Detect which cell encompasses the target text, then output its [x, y] center coordinate. 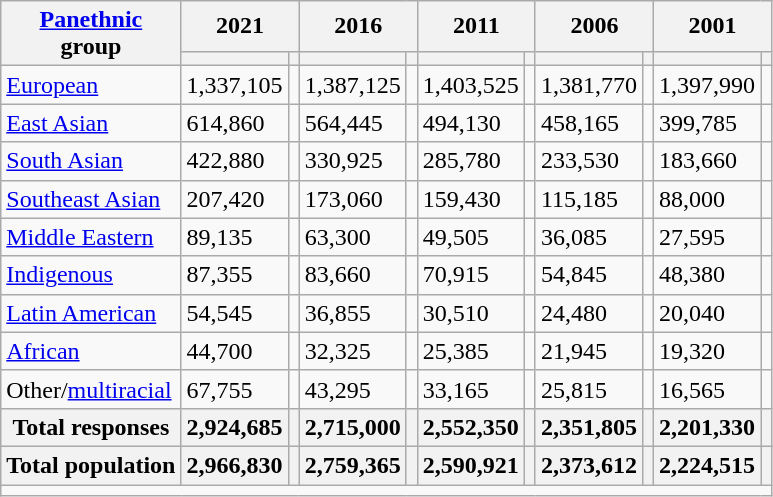
54,845 [588, 275]
2011 [476, 26]
2021 [240, 26]
183,660 [708, 161]
African [91, 351]
564,445 [352, 123]
458,165 [588, 123]
2,590,921 [470, 465]
2016 [358, 26]
330,925 [352, 161]
207,420 [234, 199]
2,351,805 [588, 427]
399,785 [708, 123]
25,385 [470, 351]
Panethnicgroup [91, 34]
2,201,330 [708, 427]
43,295 [352, 389]
1,403,525 [470, 85]
233,530 [588, 161]
Indigenous [91, 275]
27,595 [708, 237]
614,860 [234, 123]
70,915 [470, 275]
2,966,830 [234, 465]
2006 [594, 26]
2,552,350 [470, 427]
Other/multiracial [91, 389]
159,430 [470, 199]
Total population [91, 465]
67,755 [234, 389]
1,397,990 [708, 85]
1,387,125 [352, 85]
422,880 [234, 161]
494,130 [470, 123]
88,000 [708, 199]
48,380 [708, 275]
East Asian [91, 123]
European [91, 85]
Latin American [91, 313]
19,320 [708, 351]
2,924,685 [234, 427]
285,780 [470, 161]
2,373,612 [588, 465]
2001 [713, 26]
44,700 [234, 351]
Southeast Asian [91, 199]
89,135 [234, 237]
33,165 [470, 389]
32,325 [352, 351]
16,565 [708, 389]
83,660 [352, 275]
36,085 [588, 237]
1,381,770 [588, 85]
54,545 [234, 313]
36,855 [352, 313]
63,300 [352, 237]
21,945 [588, 351]
49,505 [470, 237]
30,510 [470, 313]
South Asian [91, 161]
Total responses [91, 427]
2,224,515 [708, 465]
1,337,105 [234, 85]
87,355 [234, 275]
Middle Eastern [91, 237]
115,185 [588, 199]
24,480 [588, 313]
173,060 [352, 199]
20,040 [708, 313]
2,715,000 [352, 427]
25,815 [588, 389]
2,759,365 [352, 465]
